Capture the cell that displays the provided text and extract its (X, Y) central coordinate. 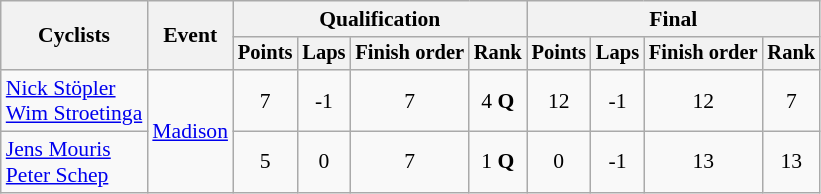
Cyclists (74, 36)
1 Q (498, 162)
5 (265, 162)
Final (674, 19)
Madison (190, 131)
Qualification (380, 19)
Event (190, 36)
4 Q (498, 100)
Nick StöplerWim Stroetinga (74, 100)
Jens MourisPeter Schep (74, 162)
